From the cell containing the given text, extract its center point as (x, y) coordinate. 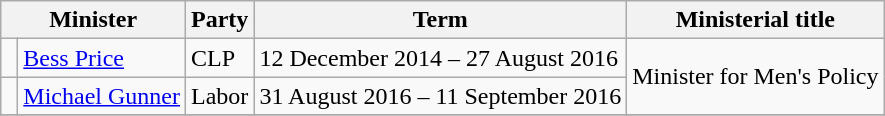
Term (440, 20)
Minister for Men's Policy (756, 77)
CLP (219, 58)
12 December 2014 – 27 August 2016 (440, 58)
Bess Price (102, 58)
Party (219, 20)
31 August 2016 – 11 September 2016 (440, 96)
Minister (94, 20)
Michael Gunner (102, 96)
Labor (219, 96)
Ministerial title (756, 20)
